Extract the [X, Y] coordinate from the center of the cell holding the provided text.  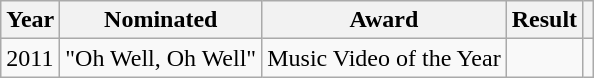
2011 [30, 58]
Nominated [161, 20]
Result [544, 20]
Year [30, 20]
"Oh Well, Oh Well" [161, 58]
Music Video of the Year [384, 58]
Award [384, 20]
